Detect which cell encompasses the target text, then output its [X, Y] center coordinate. 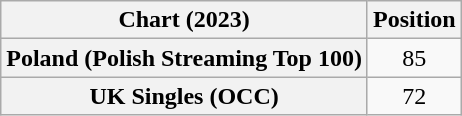
Position [414, 20]
UK Singles (OCC) [184, 96]
Poland (Polish Streaming Top 100) [184, 58]
Chart (2023) [184, 20]
72 [414, 96]
85 [414, 58]
